Return the (X, Y) coordinate for the center point of the cell that contains the specified text.  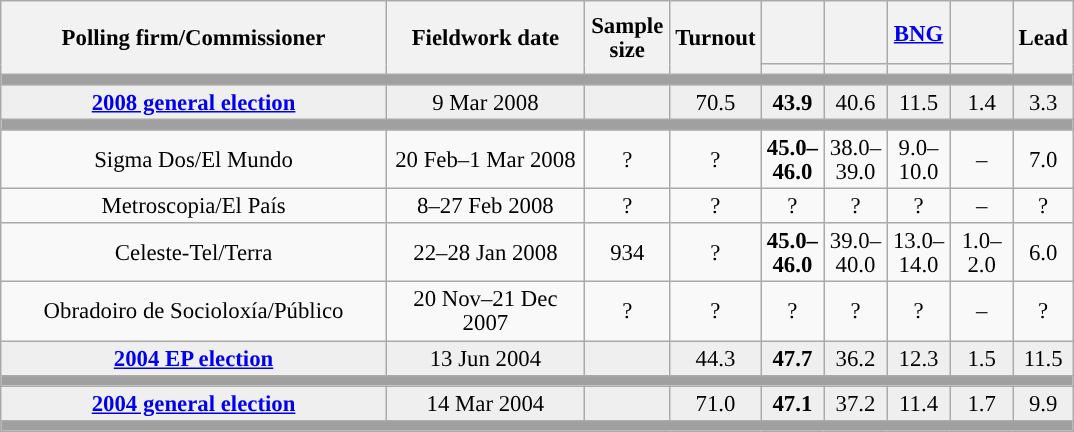
9.9 (1043, 404)
44.3 (716, 358)
Polling firm/Commissioner (194, 38)
37.2 (856, 404)
Sigma Dos/El Mundo (194, 160)
Sample size (627, 38)
47.1 (792, 404)
Obradoiro de Socioloxía/Público (194, 312)
36.2 (856, 358)
3.3 (1043, 102)
Turnout (716, 38)
38.0–39.0 (856, 160)
40.6 (856, 102)
Lead (1043, 38)
9.0–10.0 (918, 160)
8–27 Feb 2008 (485, 206)
39.0–40.0 (856, 254)
1.5 (982, 358)
1.0–2.0 (982, 254)
1.4 (982, 102)
71.0 (716, 404)
13.0–14.0 (918, 254)
11.4 (918, 404)
2004 EP election (194, 358)
70.5 (716, 102)
43.9 (792, 102)
7.0 (1043, 160)
12.3 (918, 358)
13 Jun 2004 (485, 358)
2004 general election (194, 404)
47.7 (792, 358)
6.0 (1043, 254)
22–28 Jan 2008 (485, 254)
20 Nov–21 Dec 2007 (485, 312)
934 (627, 254)
1.7 (982, 404)
2008 general election (194, 102)
Celeste-Tel/Terra (194, 254)
Metroscopia/El País (194, 206)
Fieldwork date (485, 38)
BNG (918, 32)
9 Mar 2008 (485, 102)
20 Feb–1 Mar 2008 (485, 160)
14 Mar 2004 (485, 404)
